From the cell containing the given text, extract its center point as (x, y) coordinate. 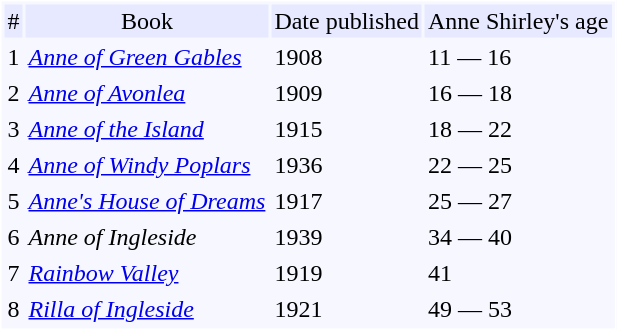
22 — 25 (518, 164)
6 (13, 236)
49 — 53 (518, 308)
25 — 27 (518, 200)
Anne of Windy Poplars (148, 164)
3 (13, 128)
11 — 16 (518, 56)
1919 (346, 272)
1909 (346, 92)
Anne of Avonlea (148, 92)
Date published (346, 20)
2 (13, 92)
1939 (346, 236)
1917 (346, 200)
Anne of the Island (148, 128)
1921 (346, 308)
Anne's House of Dreams (148, 200)
Rainbow Valley (148, 272)
# (13, 20)
41 (518, 272)
Anne of Ingleside (148, 236)
18 — 22 (518, 128)
4 (13, 164)
1908 (346, 56)
1936 (346, 164)
7 (13, 272)
Anne of Green Gables (148, 56)
8 (13, 308)
1 (13, 56)
Anne Shirley's age (518, 20)
34 — 40 (518, 236)
1915 (346, 128)
Book (148, 20)
16 — 18 (518, 92)
5 (13, 200)
Rilla of Ingleside (148, 308)
